Provide the [X, Y] coordinate of the cell's center where the given text is located.  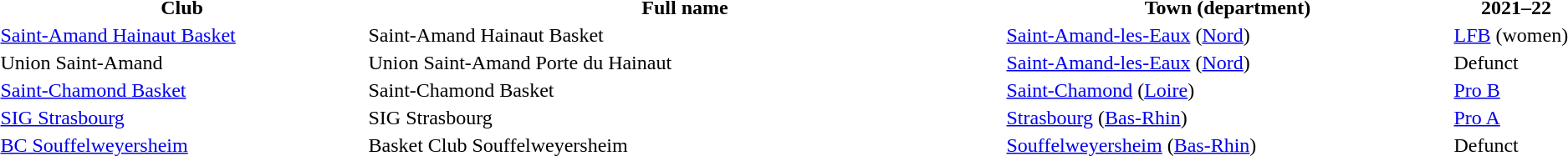
Saint-Chamond (Loire) [1228, 90]
Strasbourg (Bas-Rhin) [1228, 118]
Saint-Amand Hainaut Basket [685, 35]
SIG Strasbourg [685, 118]
Saint-Chamond Basket [685, 90]
Union Saint-Amand Porte du Hainaut [685, 63]
